Output the [X, Y] coordinate of the center of the cell containing the given text.  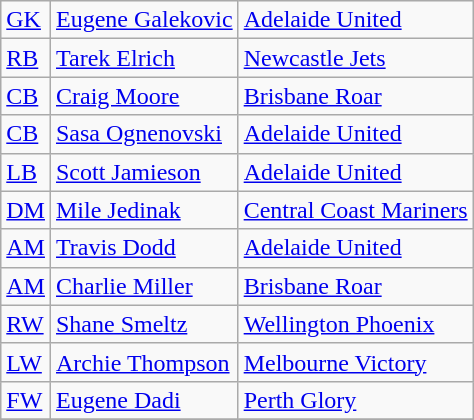
LW [26, 362]
Scott Jamieson [144, 172]
LB [26, 172]
Wellington Phoenix [356, 324]
RW [26, 324]
Charlie Miller [144, 286]
Mile Jedinak [144, 210]
Tarek Elrich [144, 58]
FW [26, 400]
DM [26, 210]
Shane Smeltz [144, 324]
Eugene Galekovic [144, 20]
Craig Moore [144, 96]
Newcastle Jets [356, 58]
Central Coast Mariners [356, 210]
Eugene Dadi [144, 400]
Archie Thompson [144, 362]
Perth Glory [356, 400]
Sasa Ognenovski [144, 134]
Travis Dodd [144, 248]
RB [26, 58]
Melbourne Victory [356, 362]
GK [26, 20]
